Find where the given text appears and provide that cell's center as (X, Y) coordinate. 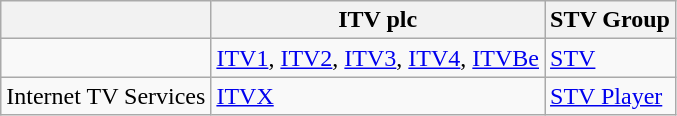
ITVX (378, 96)
ITV1, ITV2, ITV3, ITV4, ITVBe (378, 58)
STV (610, 58)
Internet TV Services (106, 96)
STV Player (610, 96)
STV Group (610, 20)
ITV plc (378, 20)
